From the cell containing the given text, extract its center point as [x, y] coordinate. 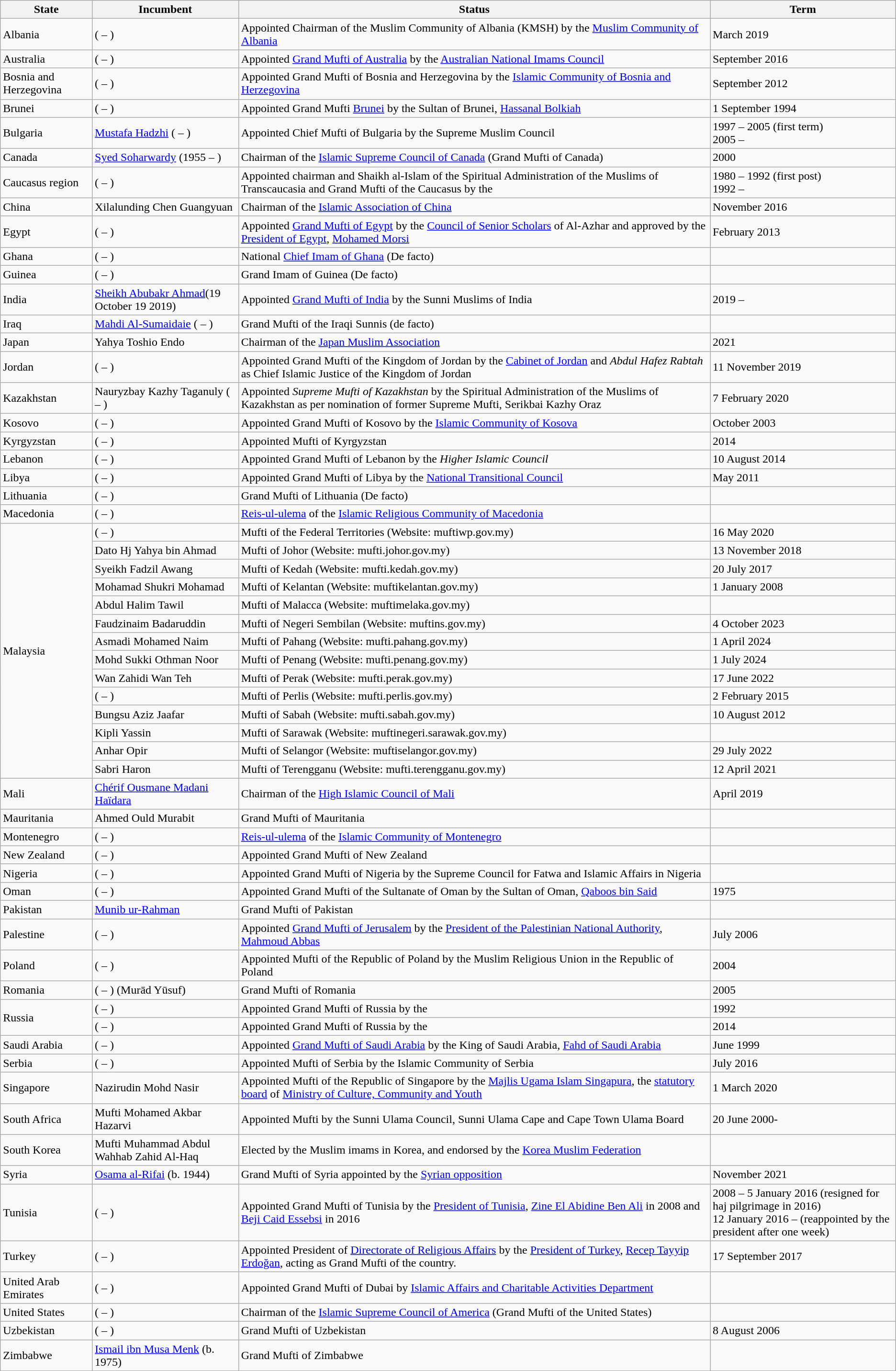
Wan Zahidi Wan Teh [166, 678]
Appointed Mufti of the Republic of Singapore by the Majlis Ugama Islam Singapura, the statutory board of Ministry of Culture, Community and Youth [474, 1088]
Japan [46, 342]
September 2012 [803, 83]
Mufti of Sarawak (Website: muftinegeri.sarawak.gov.my) [474, 733]
Dato Hj Yahya bin Ahmad [166, 550]
Chairman of the Islamic Supreme Council of America (Grand Mufti of the United States) [474, 1312]
Zimbabwe [46, 1355]
Grand Mufti of the Iraqi Sunnis (de facto) [474, 324]
Ismail ibn Musa Menk (b. 1975) [166, 1355]
2021 [803, 342]
Tunisia [46, 1212]
Appointed Mufti by the Sunni Ulama Council, Sunni Ulama Cape and Cape Town Ulama Board [474, 1119]
Status [474, 10]
Asmadi Mohamed Naim [166, 642]
Mufti of Perak (Website: mufti.perak.gov.my) [474, 678]
Kyrgyzstan [46, 441]
2005 [803, 990]
Xilalunding Chen Guangyuan [166, 207]
Appointed chairman and Shaikh al-Islam of the Spiritual Administration of the Muslims of Transcaucasia and Grand Mufti of the Caucasus by the [474, 182]
Nauryzbay Kazhy Taganuly ( – ) [166, 398]
1 March 2020 [803, 1088]
Chairman of the Islamic Association of China [474, 207]
Mufti Mohamed Akbar Hazarvi [166, 1119]
29 July 2022 [803, 751]
Russia [46, 1018]
Appointed Grand Mufti of New Zealand [474, 855]
1992 [803, 1008]
Appointed Grand Mufti of Libya by the National Transitional Council [474, 477]
Appointed Grand Mufti of Saudi Arabia by the King of Saudi Arabia, Fahd of Saudi Arabia [474, 1045]
Mali [46, 794]
10 August 2014 [803, 459]
United States [46, 1312]
Mauritania [46, 818]
South Africa [46, 1119]
Grand Mufti of Lithuania (De facto) [474, 496]
Poland [46, 965]
Caucasus region [46, 182]
Appointed Grand Mufti of the Sultanate of Oman by the Sultan of Oman, Qaboos bin Said [474, 891]
Faudzinaim Badaruddin [166, 623]
Guinea [46, 274]
17 June 2022 [803, 678]
Mufti of Penang (Website: mufti.penang.gov.my) [474, 660]
( – ) (Murād Yūsuf) [166, 990]
Lithuania [46, 496]
Appointed Mufti of Kyrgyzstan [474, 441]
November 2021 [803, 1175]
Mufti of Kelantan (Website: muftikelantan.gov.my) [474, 587]
Mufti of Kedah (Website: mufti.kedah.gov.my) [474, 568]
Mohd Sukki Othman Noor [166, 660]
Appointed Mufti of the Republic of Poland by the Muslim Religious Union in the Republic of Poland [474, 965]
Mufti of Negeri Sembilan (Website: muftins.gov.my) [474, 623]
Abdul Halim Tawil [166, 605]
Elected by the Muslim imams in Korea, and endorsed by the Korea Muslim Federation [474, 1150]
Appointed Grand Mufti of Jerusalem by the President of the Palestinian National Authority, Mahmoud Abbas [474, 934]
Egypt [46, 232]
Mufti Muhammad Abdul Wahhab Zahid Al-Haq [166, 1150]
Syria [46, 1175]
1 September 1994 [803, 108]
1975 [803, 891]
2019 – [803, 299]
State [46, 10]
4 October 2023 [803, 623]
Grand Mufti of Romania [474, 990]
Mufti of Terengganu (Website: mufti.terengganu.gov.my) [474, 769]
Term [803, 10]
Mufti of Pahang (Website: mufti.pahang.gov.my) [474, 642]
Reis-ul-ulema of the Islamic Religious Community of Macedonia [474, 514]
Mufti of Malacca (Website: muftimelaka.gov.my) [474, 605]
12 April 2021 [803, 769]
May 2011 [803, 477]
Appointed Grand Mufti Brunei by the Sultan of Brunei, Hassanal Bolkiah [474, 108]
Macedonia [46, 514]
Lebanon [46, 459]
United Arab Emirates [46, 1287]
8 August 2006 [803, 1330]
Sheikh Abubakr Ahmad(19 October 19 2019) [166, 299]
13 November 2018 [803, 550]
India [46, 299]
Grand Mufti of Mauritania [474, 818]
1980 – 1992 (first post) 1992 – [803, 182]
Mustafa Hadzhi ( – ) [166, 133]
Palestine [46, 934]
Ghana [46, 256]
Sabri Haron [166, 769]
Mahdi Al-Sumaidaie ( – ) [166, 324]
July 2006 [803, 934]
2000 [803, 158]
1997 – 2005 (first term)2005 – [803, 133]
2 February 2015 [803, 696]
October 2003 [803, 423]
China [46, 207]
Australia [46, 59]
Appointed Chief Mufti of Bulgaria by the Supreme Muslim Council [474, 133]
Syed Soharwardy (1955 – ) [166, 158]
Kazakhstan [46, 398]
February 2013 [803, 232]
2004 [803, 965]
Munib ur-Rahman [166, 909]
2008 – 5 January 2016 (resigned for haj pilgrimage in 2016)12 January 2016 – (reappointed by the president after one week) [803, 1212]
Romania [46, 990]
Syeikh Fadzil Awang [166, 568]
Reis-ul-ulema of the Islamic Community of Montenegro [474, 837]
Bungsu Aziz Jaafar [166, 714]
National Chief Imam of Ghana (De facto) [474, 256]
Chairman of the High Islamic Council of Mali [474, 794]
Saudi Arabia [46, 1045]
Yahya Toshio Endo [166, 342]
Kipli Yassin [166, 733]
Bosnia and Herzegovina [46, 83]
Chairman of the Japan Muslim Association [474, 342]
Malaysia [46, 650]
Pakistan [46, 909]
November 2016 [803, 207]
Mufti of Johor (Website: mufti.johor.gov.my) [474, 550]
New Zealand [46, 855]
Appointed Grand Mufti of Australia by the Australian National Imams Council [474, 59]
16 May 2020 [803, 532]
Singapore [46, 1088]
Oman [46, 891]
March 2019 [803, 34]
Appointed Chairman of the Muslim Community of Albania (KMSH) by the Muslim Community of Albania [474, 34]
Appointed Grand Mufti of the Kingdom of Jordan by the Cabinet of Jordan and Abdul Hafez Rabtah as Chief Islamic Justice of the Kingdom of Jordan [474, 367]
Appointed Grand Mufti of Kosovo by the Islamic Community of Kosova [474, 423]
Appointed Grand Mufti of Bosnia and Herzegovina by the Islamic Community of Bosnia and Herzegovina [474, 83]
Canada [46, 158]
Montenegro [46, 837]
South Korea [46, 1150]
Nigeria [46, 873]
17 September 2017 [803, 1257]
Jordan [46, 367]
Mufti of Selangor (Website: muftiselangor.gov.my) [474, 751]
Mufti of the Federal Territories (Website: muftiwp.gov.my) [474, 532]
Iraq [46, 324]
Brunei [46, 108]
1 July 2024 [803, 660]
10 August 2012 [803, 714]
July 2016 [803, 1063]
Uzbekistan [46, 1330]
Incumbent [166, 10]
Appointed Mufti of Serbia by the Islamic Community of Serbia [474, 1063]
Appointed Grand Mufti of Lebanon by the Higher Islamic Council [474, 459]
Turkey [46, 1257]
Anhar Opir [166, 751]
20 July 2017 [803, 568]
Appointed Grand Mufti of Nigeria by the Supreme Council for Fatwa and Islamic Affairs in Nigeria [474, 873]
Appointed Grand Mufti of India by the Sunni Muslims of India [474, 299]
Mohamad Shukri Mohamad [166, 587]
Appointed President of Directorate of Religious Affairs by the President of Turkey, Recep Tayyip Erdoğan, acting as Grand Mufti of the country. [474, 1257]
Mufti of Perlis (Website: mufti.perlis.gov.my) [474, 696]
Grand Mufti of Uzbekistan [474, 1330]
Kosovo [46, 423]
Appointed Grand Mufti of Dubai by Islamic Affairs and Charitable Activities Department [474, 1287]
20 June 2000- [803, 1119]
Chairman of the Islamic Supreme Council of Canada (Grand Mufti of Canada) [474, 158]
Chérif Ousmane Madani Haïdara [166, 794]
7 February 2020 [803, 398]
September 2016 [803, 59]
Bulgaria [46, 133]
Grand Mufti of Pakistan [474, 909]
Mufti of Sabah (Website: mufti.sabah.gov.my) [474, 714]
Appointed Grand Mufti of Tunisia by the President of Tunisia, Zine El Abidine Ben Ali in 2008 and Beji Caid Essebsi in 2016 [474, 1212]
Nazirudin Mohd Nasir [166, 1088]
1 January 2008 [803, 587]
Ahmed Ould Murabit [166, 818]
June 1999 [803, 1045]
Grand Imam of Guinea (De facto) [474, 274]
Libya [46, 477]
1 April 2024 [803, 642]
Grand Mufti of Syria appointed by the Syrian opposition [474, 1175]
Appointed Grand Mufti of Egypt by the Council of Senior Scholars of Al-Azhar and approved by the President of Egypt, Mohamed Morsi [474, 232]
Albania [46, 34]
Osama al-Rifai (b. 1944) [166, 1175]
April 2019 [803, 794]
Grand Mufti of Zimbabwe [474, 1355]
11 November 2019 [803, 367]
Serbia [46, 1063]
